For the text-containing cell, return its midpoint in [x, y] coordinate format. 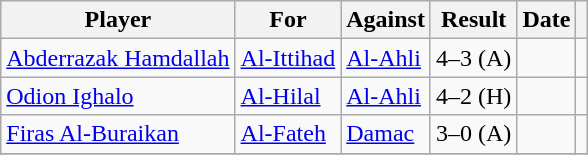
Damac [386, 134]
Abderrazak Hamdallah [118, 58]
Player [118, 20]
4–3 (A) [473, 58]
Against [386, 20]
For [288, 20]
Al-Fateh [288, 134]
4–2 (H) [473, 96]
Date [546, 20]
Odion Ighalo [118, 96]
Al-Ittihad [288, 58]
Al-Hilal [288, 96]
Result [473, 20]
Firas Al-Buraikan [118, 134]
3–0 (A) [473, 134]
